Pinpoint the cell where the given text exists, returning its [x, y] midpoint coordinate. 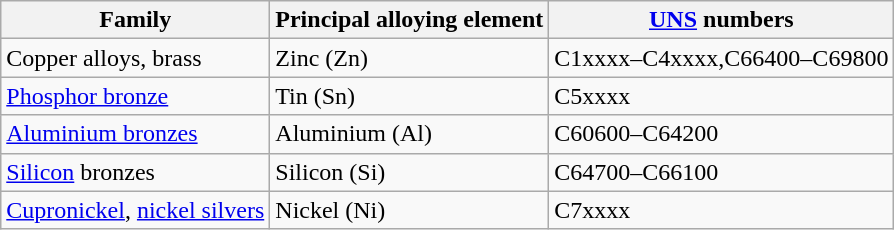
Copper alloys, brass [136, 58]
C5xxxx [722, 96]
Principal alloying element [410, 20]
Phosphor bronze [136, 96]
C7xxxx [722, 210]
C1xxxx–C4xxxx,C66400–C69800 [722, 58]
Aluminium bronzes [136, 134]
UNS numbers [722, 20]
C64700–C66100 [722, 172]
Silicon (Si) [410, 172]
Zinc (Zn) [410, 58]
Nickel (Ni) [410, 210]
Aluminium (Al) [410, 134]
Silicon bronzes [136, 172]
C60600–C64200 [722, 134]
Tin (Sn) [410, 96]
Cupronickel, nickel silvers [136, 210]
Family [136, 20]
